Pinpoint the cell where the given text exists, returning its (x, y) midpoint coordinate. 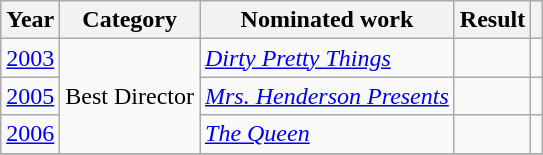
Result (492, 20)
Year (30, 20)
Mrs. Henderson Presents (328, 96)
Nominated work (328, 20)
2005 (30, 96)
Dirty Pretty Things (328, 58)
Category (130, 20)
2003 (30, 58)
The Queen (328, 134)
2006 (30, 134)
Best Director (130, 96)
